Detect which cell encompasses the target text, then output its [X, Y] center coordinate. 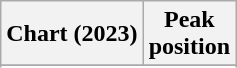
Peakposition [189, 34]
Chart (2023) [72, 34]
